Capture the cell that displays the provided text and extract its [x, y] central coordinate. 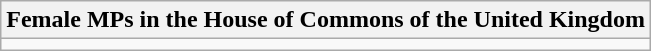
Female MPs in the House of Commons of the United Kingdom [326, 20]
